Scan for the cell matching the given text and deliver its [X, Y] coordinate at center. 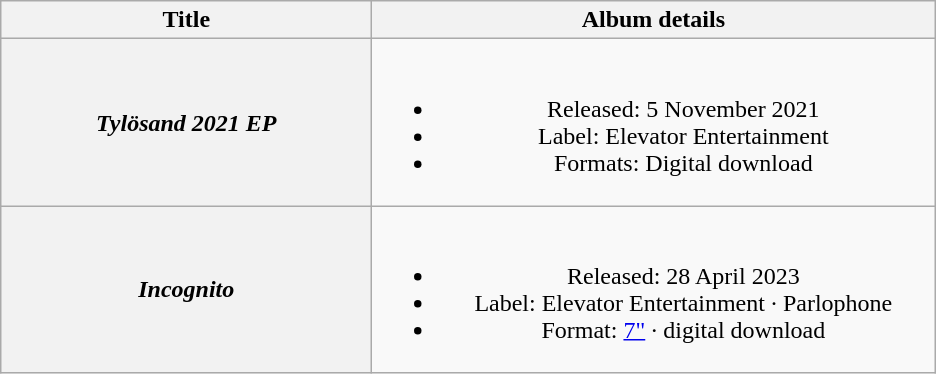
Title [186, 20]
Released: 5 November 2021Label: Elevator EntertainmentFormats: Digital download [654, 122]
Incognito [186, 290]
Released: 28 April 2023Label: Elevator Entertainment · ParlophoneFormat: 7" · digital download [654, 290]
Tylösand 2021 EP [186, 122]
Album details [654, 20]
